Return the [x, y] coordinate for the center point of the cell that contains the specified text.  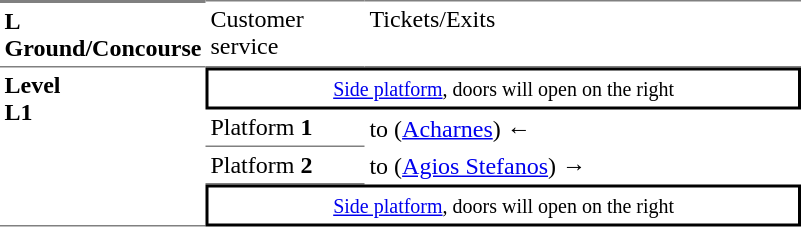
to (Acharnes) ← [583, 129]
Tickets/Exits [583, 34]
Customer service [286, 34]
Platform 1 [286, 129]
LGround/Concourse [103, 34]
to (Agios Stefanos) → [583, 166]
Platform 2 [286, 166]
LevelL1 [103, 148]
